Return the [X, Y] coordinate for the center point of the cell that contains the specified text.  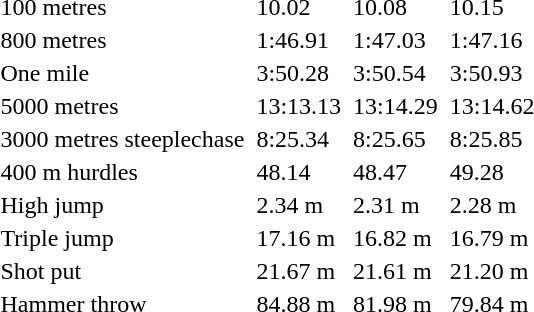
3:50.28 [299, 73]
48.14 [299, 172]
2.34 m [299, 205]
48.47 [396, 172]
13:14.29 [396, 106]
21.61 m [396, 271]
1:46.91 [299, 40]
13:13.13 [299, 106]
16.82 m [396, 238]
8:25.65 [396, 139]
3:50.54 [396, 73]
2.31 m [396, 205]
1:47.03 [396, 40]
21.67 m [299, 271]
8:25.34 [299, 139]
17.16 m [299, 238]
